Provide the [x, y] coordinate of the cell's center where the given text is located.  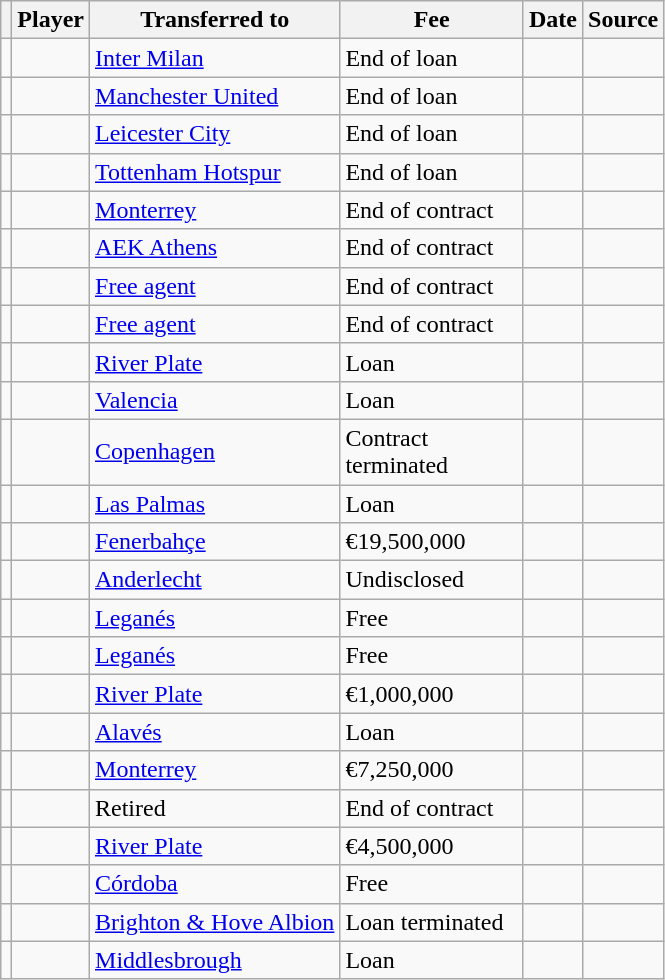
Anderlecht [215, 580]
Contract terminated [432, 452]
€4,500,000 [432, 846]
€1,000,000 [432, 694]
Loan terminated [432, 922]
Retired [215, 808]
Leicester City [215, 134]
Undisclosed [432, 580]
Source [624, 20]
Manchester United [215, 96]
Las Palmas [215, 503]
Fee [432, 20]
Middlesbrough [215, 960]
Valencia [215, 400]
€7,250,000 [432, 770]
Date [552, 20]
AEK Athens [215, 248]
Player [51, 20]
€19,500,000 [432, 542]
Alavés [215, 732]
Córdoba [215, 884]
Brighton & Hove Albion [215, 922]
Tottenham Hotspur [215, 172]
Copenhagen [215, 452]
Fenerbahçe [215, 542]
Inter Milan [215, 58]
Transferred to [215, 20]
